Pinpoint the cell where the given text exists, returning its (X, Y) midpoint coordinate. 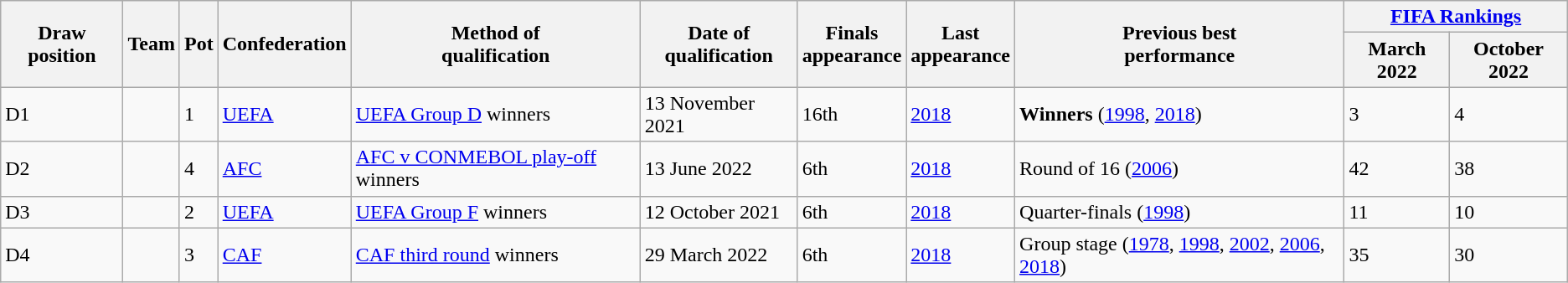
16th (852, 114)
CAF third round winners (496, 255)
Winners (1998, 2018) (1179, 114)
D3 (62, 212)
Group stage (1978, 1998, 2002, 2006, 2018) (1179, 255)
D1 (62, 114)
Pot (199, 44)
Draw position (62, 44)
AFC v CONMEBOL play-off winners (496, 169)
UEFA Group D winners (496, 114)
AFC (285, 169)
Finalsappearance (852, 44)
Lastappearance (961, 44)
38 (1509, 169)
Team (152, 44)
Confederation (285, 44)
Date ofqualification (719, 44)
Previous bestperformance (1179, 44)
11 (1397, 212)
FIFA Rankings (1456, 17)
Round of 16 (2006) (1179, 169)
13 November 2021 (719, 114)
35 (1397, 255)
March 2022 (1397, 60)
Method ofqualification (496, 44)
October 2022 (1509, 60)
Quarter-finals (1998) (1179, 212)
D2 (62, 169)
D4 (62, 255)
12 October 2021 (719, 212)
UEFA Group F winners (496, 212)
10 (1509, 212)
30 (1509, 255)
1 (199, 114)
13 June 2022 (719, 169)
42 (1397, 169)
CAF (285, 255)
29 March 2022 (719, 255)
2 (199, 212)
